Capture the cell that displays the provided text and extract its (X, Y) central coordinate. 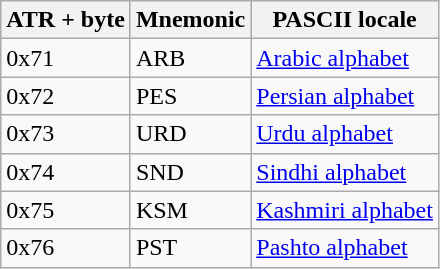
0x71 (66, 58)
PES (190, 96)
PASCII locale (345, 20)
URD (190, 134)
ATR + byte (66, 20)
KSM (190, 210)
ARB (190, 58)
0x72 (66, 96)
Kashmiri alphabet (345, 210)
0x74 (66, 172)
Persian alphabet (345, 96)
PST (190, 248)
Arabic alphabet (345, 58)
Sindhi alphabet (345, 172)
SND (190, 172)
Mnemonic (190, 20)
0x76 (66, 248)
0x73 (66, 134)
0x75 (66, 210)
Pashto alphabet (345, 248)
Urdu alphabet (345, 134)
